Search for the cell housing the specified text and yield its (X, Y) center coordinate. 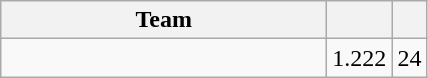
24 (410, 58)
Team (164, 20)
1.222 (360, 58)
